From the cell containing the given text, extract its center point as [x, y] coordinate. 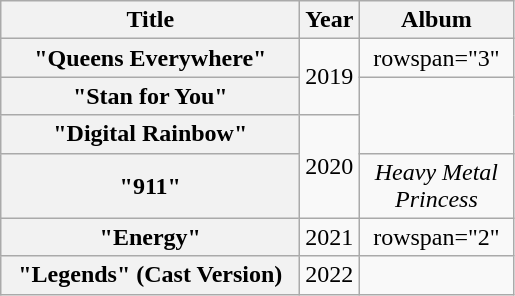
2019 [330, 77]
Year [330, 20]
2020 [330, 166]
rowspan="2" [436, 237]
Title [150, 20]
Heavy Metal Princess [436, 186]
"Queens Everywhere" [150, 58]
2021 [330, 237]
2022 [330, 275]
"Energy" [150, 237]
"Digital Rainbow" [150, 134]
"Legends" (Cast Version) [150, 275]
"Stan for You" [150, 96]
rowspan="3" [436, 58]
"911" [150, 186]
Album [436, 20]
